Provide the (x, y) coordinate of the cell's center where the given text is located.  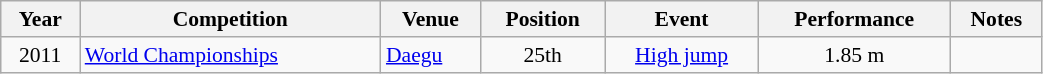
Notes (997, 19)
High jump (682, 55)
Position (542, 19)
Performance (854, 19)
Daegu (430, 55)
2011 (40, 55)
25th (542, 55)
Competition (230, 19)
1.85 m (854, 55)
Event (682, 19)
Year (40, 19)
Venue (430, 19)
World Championships (230, 55)
